Determine the [X, Y] coordinate at the center of the cell enclosing the given text.  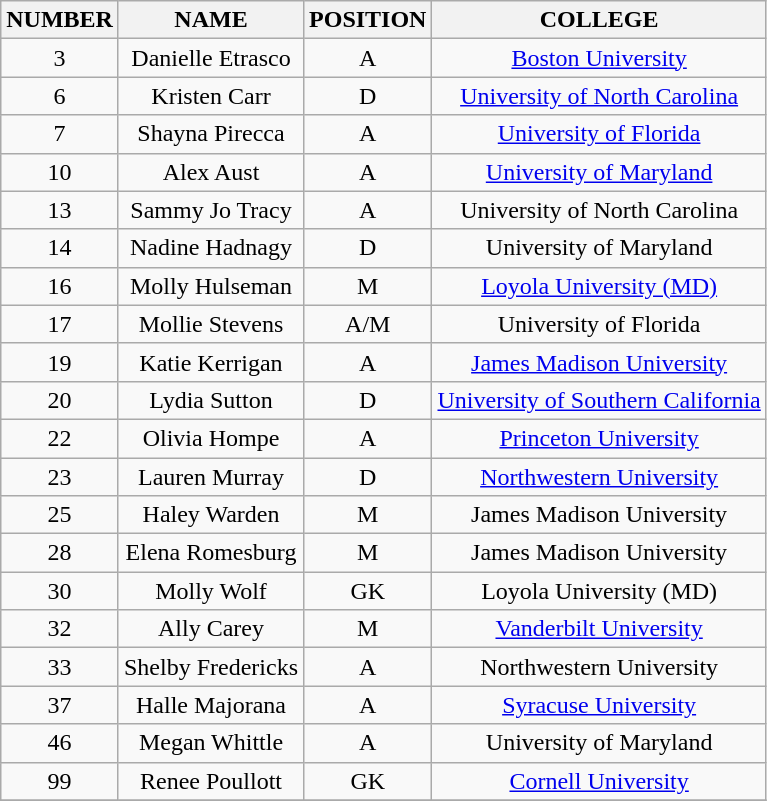
A/M [368, 324]
20 [60, 400]
Cornell University [599, 781]
Syracuse University [599, 705]
Shelby Fredericks [210, 667]
Mollie Stevens [210, 324]
3 [60, 58]
Lauren Murray [210, 477]
Shayna Pirecca [210, 134]
Vanderbilt University [599, 629]
Megan Whittle [210, 743]
14 [60, 248]
Halle Majorana [210, 705]
6 [60, 96]
Sammy Jo Tracy [210, 210]
Lydia Sutton [210, 400]
Kristen Carr [210, 96]
Elena Romesburg [210, 553]
13 [60, 210]
19 [60, 362]
37 [60, 705]
Molly Hulseman [210, 286]
Haley Warden [210, 515]
Nadine Hadnagy [210, 248]
99 [60, 781]
30 [60, 591]
University of Southern California [599, 400]
17 [60, 324]
Katie Kerrigan [210, 362]
NAME [210, 20]
Olivia Hompe [210, 438]
NUMBER [60, 20]
16 [60, 286]
Renee Poullott [210, 781]
Molly Wolf [210, 591]
25 [60, 515]
46 [60, 743]
22 [60, 438]
Alex Aust [210, 172]
23 [60, 477]
COLLEGE [599, 20]
10 [60, 172]
28 [60, 553]
Danielle Etrasco [210, 58]
Princeton University [599, 438]
POSITION [368, 20]
33 [60, 667]
7 [60, 134]
Ally Carey [210, 629]
32 [60, 629]
Boston University [599, 58]
